Extract the [x, y] coordinate from the center of the cell holding the provided text.  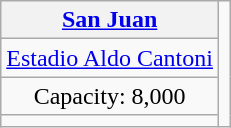
San Juan [110, 20]
Capacity: 8,000 [110, 96]
Estadio Aldo Cantoni [110, 58]
